From the cell containing the given text, extract its center point as (X, Y) coordinate. 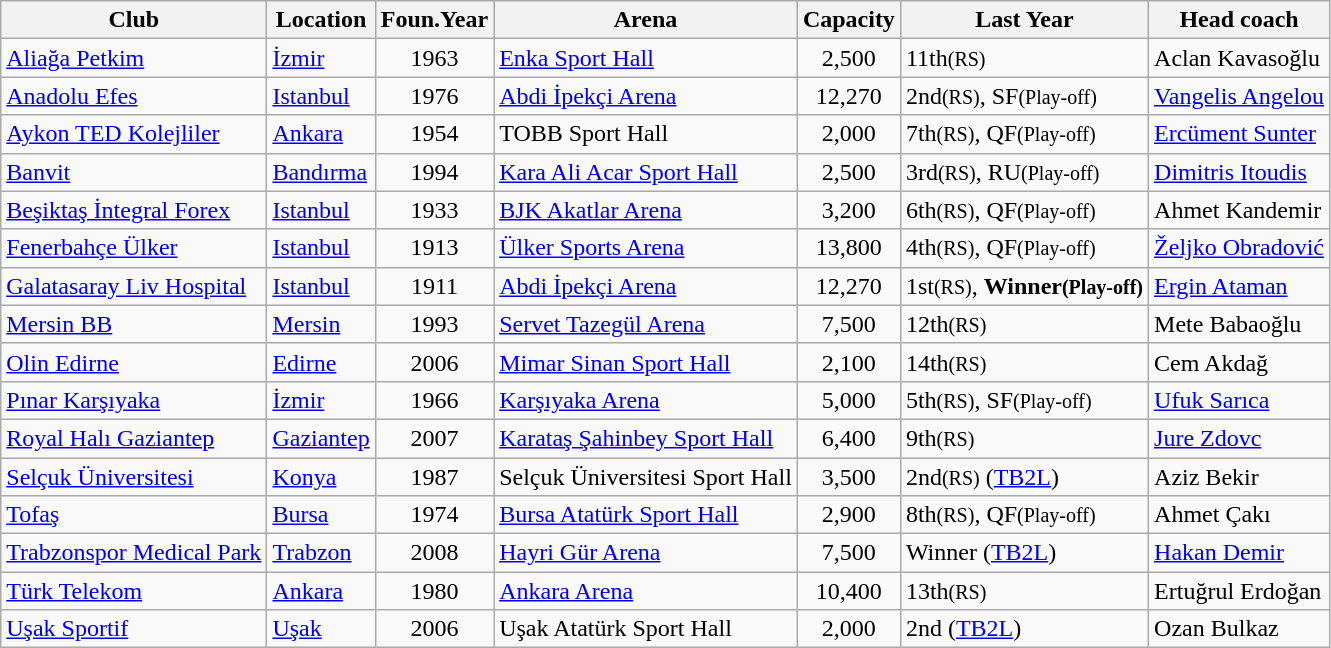
Gaziantep (321, 438)
Ahmet Çakı (1240, 515)
1933 (434, 210)
Trabzon (321, 553)
3,200 (848, 210)
Hayri Gür Arena (646, 553)
Servet Tazegül Arena (646, 324)
Banvit (134, 172)
Ufuk Sarıca (1240, 400)
2007 (434, 438)
BJK Akatlar Arena (646, 210)
Royal Halı Gaziantep (134, 438)
Edirne (321, 362)
Konya (321, 477)
Mersin (321, 324)
Ozan Bulkaz (1240, 629)
10,400 (848, 591)
Ahmet Kandemir (1240, 210)
Ülker Sports Arena (646, 248)
Aykon TED Kolejliler (134, 134)
1954 (434, 134)
Tofaş (134, 515)
2,100 (848, 362)
Pınar Karşıyaka (134, 400)
1913 (434, 248)
Mersin BB (134, 324)
8th(RS), QF(Play-off) (1024, 515)
3rd(RS), RU(Play-off) (1024, 172)
1987 (434, 477)
Cem Akdağ (1240, 362)
1st(RS), Winner(Play-off) (1024, 286)
Ankara Arena (646, 591)
Winner (TB2L) (1024, 553)
Dimitris Itoudis (1240, 172)
Mete Babaoğlu (1240, 324)
Bandırma (321, 172)
1976 (434, 96)
Enka Sport Hall (646, 58)
Vangelis Angelou (1240, 96)
Head coach (1240, 20)
Last Year (1024, 20)
1980 (434, 591)
7th(RS), QF(Play-off) (1024, 134)
Arena (646, 20)
9th(RS) (1024, 438)
1994 (434, 172)
Aziz Bekir (1240, 477)
13,800 (848, 248)
1963 (434, 58)
Ertuğrul Erdoğan (1240, 591)
Karataş Şahinbey Sport Hall (646, 438)
Türk Telekom (134, 591)
12th(RS) (1024, 324)
Uşak Sportif (134, 629)
5th(RS), SF(Play-off) (1024, 400)
Bursa (321, 515)
11th(RS) (1024, 58)
2nd(RS), SF(Play-off) (1024, 96)
2nd (TB2L) (1024, 629)
Mimar Sinan Sport Hall (646, 362)
Željko Obradović (1240, 248)
13th(RS) (1024, 591)
3,500 (848, 477)
Ercüment Sunter (1240, 134)
Capacity (848, 20)
Hakan Demir (1240, 553)
Bursa Atatürk Sport Hall (646, 515)
2,900 (848, 515)
Kara Ali Acar Sport Hall (646, 172)
1911 (434, 286)
Fenerbahçe Ülker (134, 248)
5,000 (848, 400)
Karşıyaka Arena (646, 400)
Selçuk Üniversitesi (134, 477)
TOBB Sport Hall (646, 134)
2008 (434, 553)
Olin Edirne (134, 362)
2nd(RS) (TB2L) (1024, 477)
1993 (434, 324)
Foun.Year (434, 20)
1966 (434, 400)
Selçuk Üniversitesi Sport Hall (646, 477)
6th(RS), QF(Play-off) (1024, 210)
Ergin Ataman (1240, 286)
Aliağa Petkim (134, 58)
6,400 (848, 438)
Trabzonspor Medical Park (134, 553)
14th(RS) (1024, 362)
Galatasaray Liv Hospital (134, 286)
4th(RS), QF(Play-off) (1024, 248)
Anadolu Efes (134, 96)
Jure Zdovc (1240, 438)
Aclan Kavasoğlu (1240, 58)
Location (321, 20)
Club (134, 20)
1974 (434, 515)
Uşak (321, 629)
Uşak Atatürk Sport Hall (646, 629)
Beşiktaş İntegral Forex (134, 210)
